Output the (X, Y) coordinate of the center of the cell containing the given text.  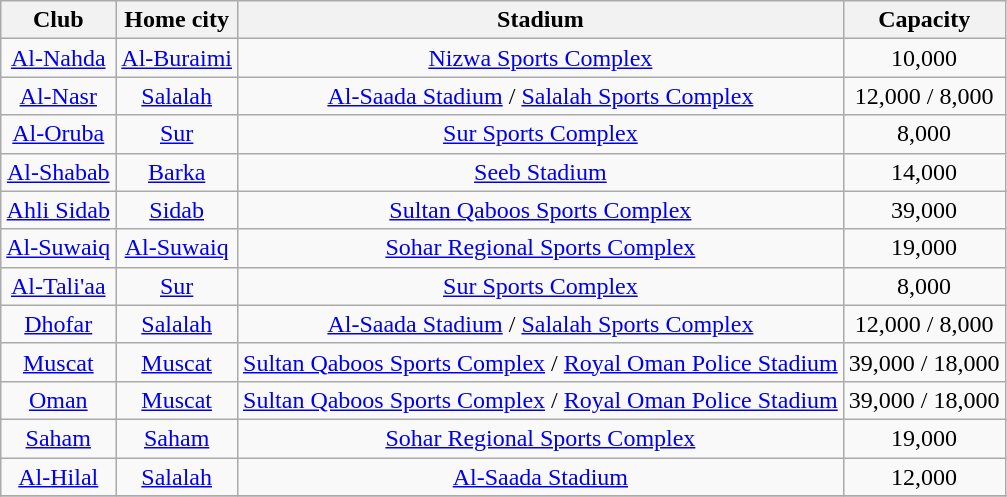
14,000 (924, 172)
Club (58, 20)
Ahli Sidab (58, 210)
Al-Tali'aa (58, 286)
Nizwa Sports Complex (541, 58)
Oman (58, 400)
Al-Buraimi (177, 58)
Seeb Stadium (541, 172)
Home city (177, 20)
Al-Saada Stadium (541, 477)
39,000 (924, 210)
Stadium (541, 20)
Sultan Qaboos Sports Complex (541, 210)
10,000 (924, 58)
Al-Oruba (58, 134)
Al-Nasr (58, 96)
Sidab (177, 210)
Al-Hilal (58, 477)
Capacity (924, 20)
Barka (177, 172)
Al-Nahda (58, 58)
12,000 (924, 477)
Al-Shabab (58, 172)
Dhofar (58, 324)
